Return (x, y) of the center of cell containing provided text 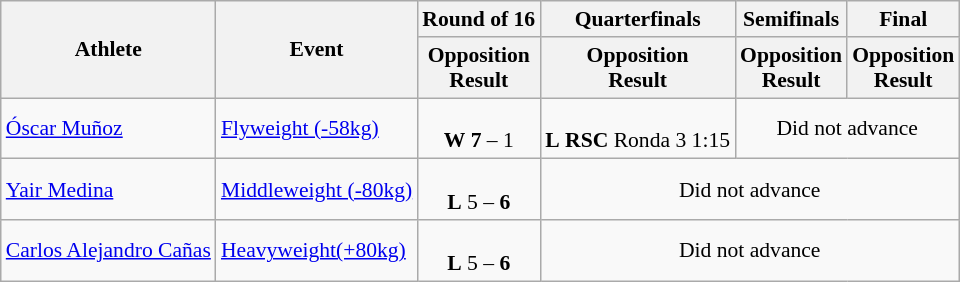
Quarterfinals (638, 19)
Óscar Muñoz (108, 128)
Semifinals (791, 19)
Yair Medina (108, 190)
Athlete (108, 50)
Middleweight (-80kg) (316, 190)
Final (903, 19)
Carlos Alejandro Cañas (108, 250)
Round of 16 (478, 19)
Event (316, 50)
W 7 – 1 (478, 128)
Flyweight (-58kg) (316, 128)
Heavyweight(+80kg) (316, 250)
L RSC Ronda 3 1:15 (638, 128)
